For the text-containing cell, return its midpoint in [X, Y] coordinate format. 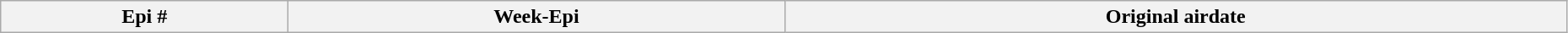
Epi # [145, 17]
Original airdate [1176, 17]
Week-Epi [536, 17]
